Identify which cell holds the provided text, then report its (X, Y) central coordinate. 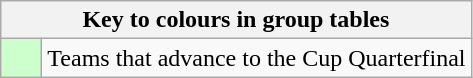
Teams that advance to the Cup Quarterfinal (256, 58)
Key to colours in group tables (236, 20)
